Output the (x, y) coordinate of the center of the cell containing the given text.  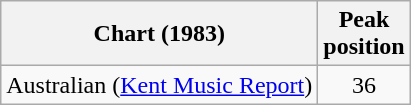
Chart (1983) (160, 34)
36 (364, 85)
Australian (Kent Music Report) (160, 85)
Peakposition (364, 34)
